Find where the given text appears and provide that cell's center as [x, y] coordinate. 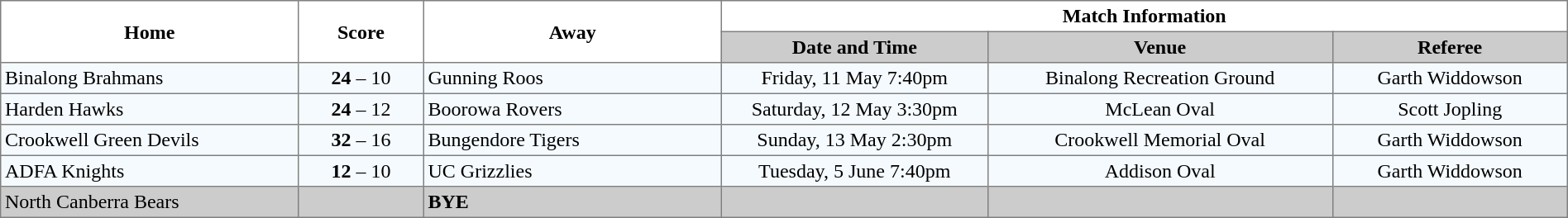
Addison Oval [1159, 171]
Crookwell Memorial Oval [1159, 140]
Bungendore Tigers [572, 140]
Boorowa Rovers [572, 109]
12 – 10 [361, 171]
Gunning Roos [572, 78]
Harden Hawks [150, 109]
Binalong Brahmans [150, 78]
32 – 16 [361, 140]
Home [150, 31]
Sunday, 13 May 2:30pm [854, 140]
BYE [572, 202]
Away [572, 31]
UC Grizzlies [572, 171]
24 – 10 [361, 78]
Date and Time [854, 47]
Match Information [1145, 17]
Binalong Recreation Ground [1159, 78]
Friday, 11 May 7:40pm [854, 78]
Scott Jopling [1450, 109]
Crookwell Green Devils [150, 140]
Referee [1450, 47]
Saturday, 12 May 3:30pm [854, 109]
24 – 12 [361, 109]
Venue [1159, 47]
Tuesday, 5 June 7:40pm [854, 171]
North Canberra Bears [150, 202]
Score [361, 31]
ADFA Knights [150, 171]
McLean Oval [1159, 109]
